From the cell containing the given text, extract its center point as [x, y] coordinate. 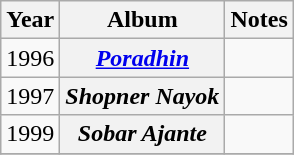
Shopner Nayok [142, 96]
Notes [259, 20]
1997 [30, 96]
Poradhin [142, 58]
Sobar Ajante [142, 134]
Album [142, 20]
Year [30, 20]
1996 [30, 58]
1999 [30, 134]
